Pinpoint the cell where the given text exists, returning its [x, y] midpoint coordinate. 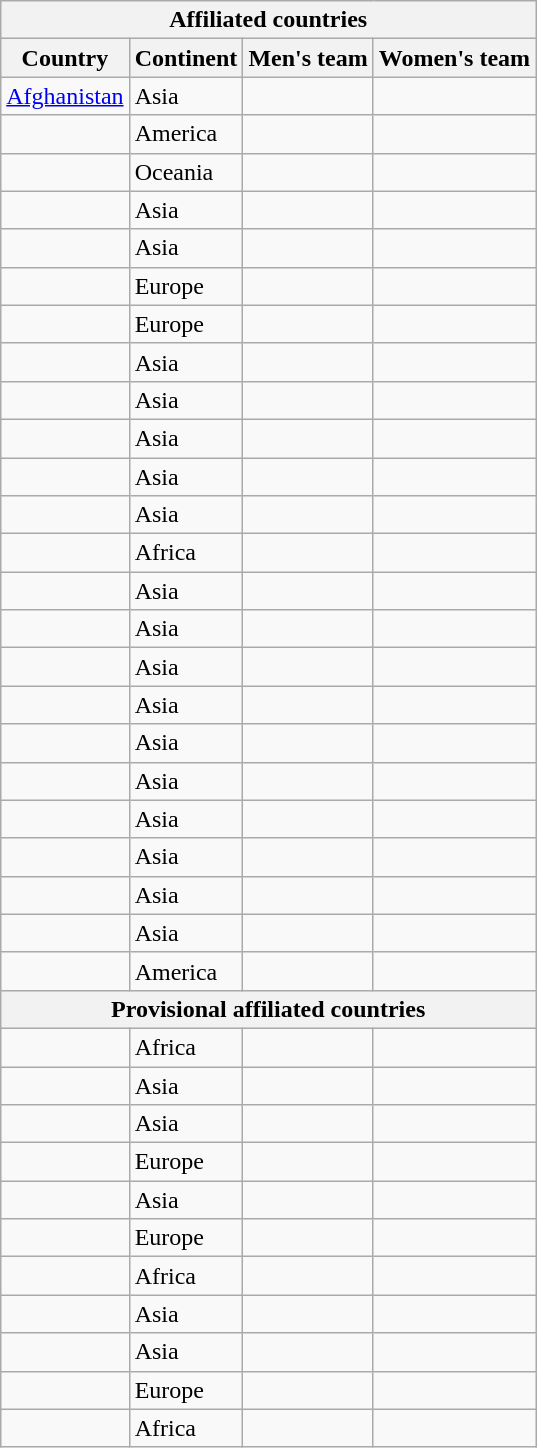
Oceania [186, 172]
Country [65, 58]
Women's team [454, 58]
Affiliated countries [268, 20]
Provisional affiliated countries [268, 1009]
Afghanistan [65, 96]
Continent [186, 58]
Men's team [308, 58]
